Determine the [x, y] coordinate at the center of the cell enclosing the given text.  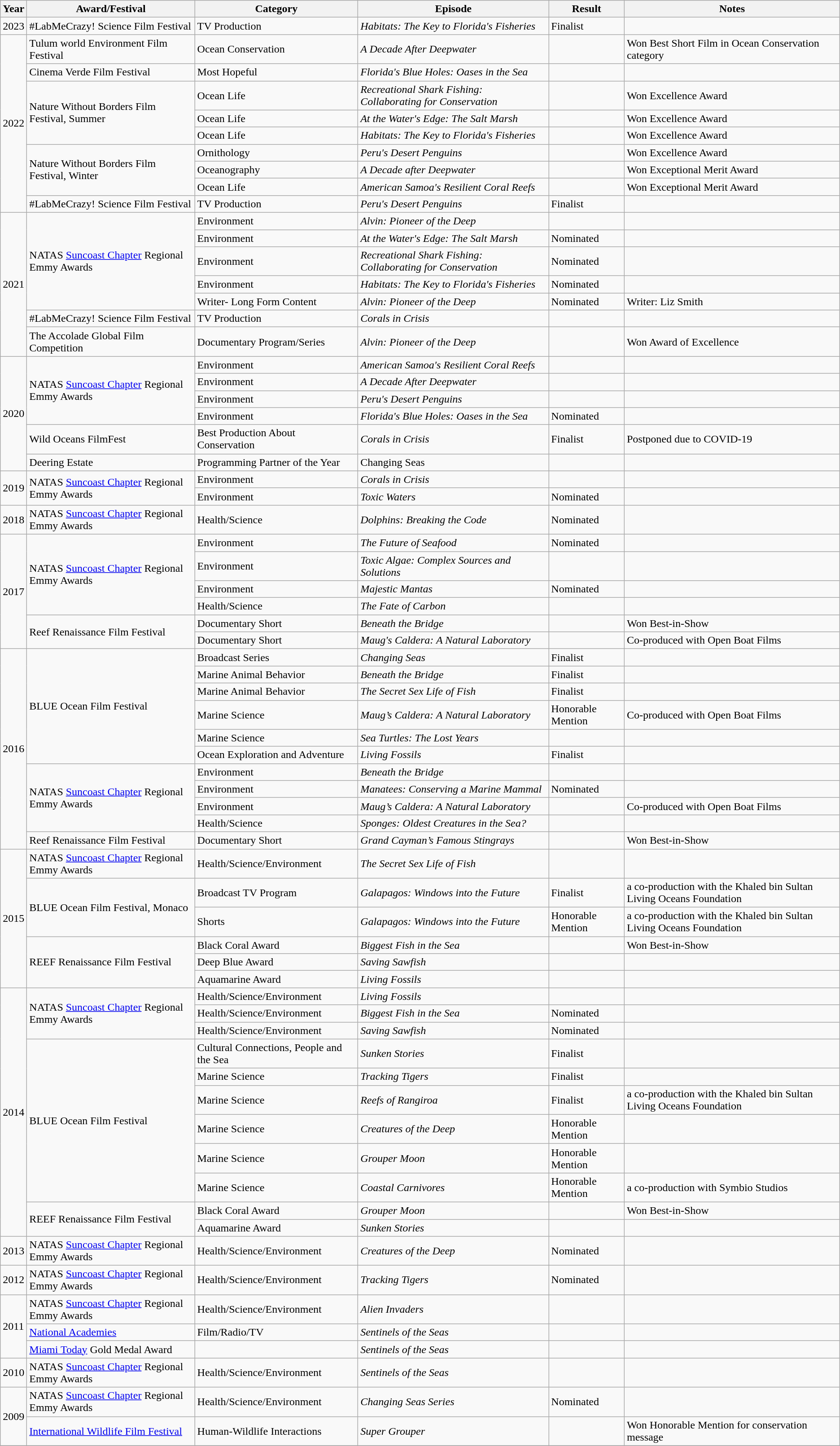
Writer- Long Form Content [276, 302]
National Academies [111, 1332]
Maug's Caldera: A Natural Laboratory [453, 640]
Dolphins: Breaking the Code [453, 520]
Ornithology [276, 153]
Notes [732, 9]
Cinema Verde Film Festival [111, 72]
2015 [13, 918]
2011 [13, 1327]
Programming Partner of the Year [276, 462]
2009 [13, 1416]
Shorts [276, 922]
Won Honorable Mention for conservation message [732, 1431]
Sea Turtles: The Lost Years [453, 738]
2021 [13, 284]
A Decade after Deepwater [453, 170]
Cultural Connections, People and the Sea [276, 1054]
Toxic Waters [453, 496]
Award/Festival [111, 9]
Manatees: Conserving a Marine Mammal [453, 789]
Tulum world Environment Film Festival [111, 49]
Most Hopeful [276, 72]
Postponed due to COVID-19 [732, 439]
2017 [13, 592]
a co-production with Symbio Studios [732, 1187]
Ocean Conservation [276, 49]
2013 [13, 1251]
Wild Oceans FilmFest [111, 439]
Category [276, 9]
Documentary Program/Series [276, 342]
2022 [13, 124]
The Accolade Global Film Competition [111, 342]
Broadcast Series [276, 657]
Toxic Algae: Complex Sources and Solutions [453, 565]
2023 [13, 26]
Won Best Short Film in Ocean Conservation category [732, 49]
Human-Wildlife Interactions [276, 1431]
Super Grouper [453, 1431]
2012 [13, 1280]
Won Award of Excellence [732, 342]
2014 [13, 1112]
Reefs of Rangiroa [453, 1100]
Miami Today Gold Medal Award [111, 1350]
Sponges: Oldest Creatures in the Sea? [453, 823]
The Future of Seafood [453, 543]
Best Production About Conservation [276, 439]
International Wildlife Film Festival [111, 1431]
Nature Without Borders Film Festival, Winter [111, 170]
Nature Without Borders Film Festival, Summer [111, 112]
Deering Estate [111, 462]
2020 [13, 414]
Writer: Liz Smith [732, 302]
Changing Seas Series [453, 1402]
2019 [13, 488]
Broadcast TV Program [276, 893]
Result [587, 9]
The Fate of Carbon [453, 606]
Episode [453, 9]
BLUE Ocean Film Festival, Monaco [111, 907]
Ocean Exploration and Adventure [276, 755]
2016 [13, 749]
2010 [13, 1372]
2018 [13, 520]
Coastal Carnivores [453, 1187]
Alien Invaders [453, 1310]
Year [13, 9]
Film/Radio/TV [276, 1332]
Grand Cayman’s Famous Stingrays [453, 840]
Majestic Mantas [453, 589]
Deep Blue Award [276, 962]
Oceanography [276, 170]
